Return the [X, Y] coordinate for the center point of the cell that contains the specified text.  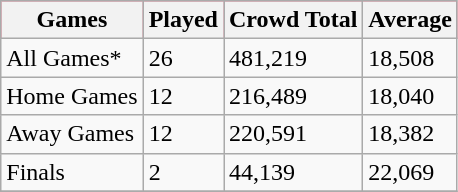
Finals [72, 172]
26 [183, 58]
2 [183, 172]
Crowd Total [294, 20]
18,508 [410, 58]
All Games* [72, 58]
Average [410, 20]
44,139 [294, 172]
481,219 [294, 58]
22,069 [410, 172]
Home Games [72, 96]
220,591 [294, 134]
Games [72, 20]
Away Games [72, 134]
18,382 [410, 134]
18,040 [410, 96]
Played [183, 20]
216,489 [294, 96]
